Detect which cell encompasses the target text, then output its (X, Y) center coordinate. 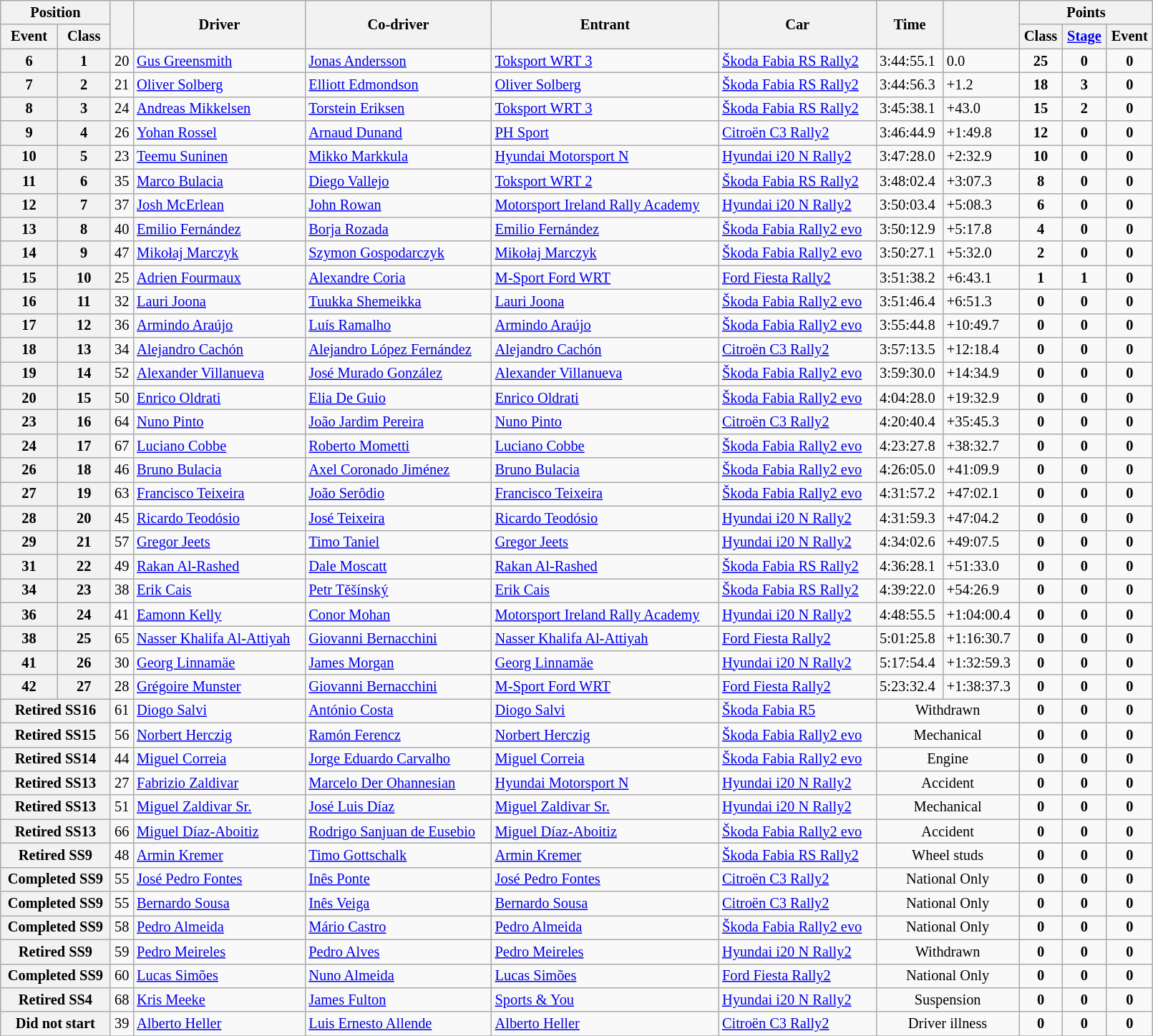
+1:16:30.7 (981, 638)
50 (122, 398)
Time (910, 24)
3:50:12.9 (910, 229)
58 (122, 927)
5:01:25.8 (910, 638)
Szymon Gospodarczyk (398, 253)
64 (122, 421)
Alejandro López Fernández (398, 350)
3:51:38.2 (910, 278)
+41:09.9 (981, 470)
42 (29, 687)
Elia De Guio (398, 398)
Axel Coronado Jiménez (398, 470)
60 (122, 976)
37 (122, 205)
+19:32.9 (981, 398)
4:48:55.5 (910, 615)
José Murado González (398, 373)
Mário Castro (398, 927)
+49:07.5 (981, 542)
39 (122, 1024)
+2:32.9 (981, 157)
+38:32.7 (981, 446)
52 (122, 373)
67 (122, 446)
Jonas Andersson (398, 61)
Borja Rozada (398, 229)
Retired SS16 (56, 710)
Pedro Alves (398, 952)
Retired SS14 (56, 759)
3:46:44.9 (910, 133)
+5:17.8 (981, 229)
59 (122, 952)
Arnaud Dunand (398, 133)
+12:18.4 (981, 350)
3:47:28.0 (910, 157)
Eamonn Kelly (219, 615)
+5:08.3 (981, 205)
Toksport WRT 2 (605, 181)
Position (56, 12)
+51:33.0 (981, 566)
49 (122, 566)
29 (29, 542)
Co-driver (398, 24)
James Morgan (398, 663)
Driver (219, 24)
+6:43.1 (981, 278)
46 (122, 470)
4:39:22.0 (910, 590)
4:36:28.1 (910, 566)
5:17:54.4 (910, 663)
John Rowan (398, 205)
35 (122, 181)
José Teixeira (398, 518)
3:51:46.4 (910, 301)
Timo Taniel (398, 542)
Josh McErlean (219, 205)
4:23:27.8 (910, 446)
63 (122, 494)
João Jardim Pereira (398, 421)
José Luis Díaz (398, 807)
48 (122, 855)
Tuukka Shemeikka (398, 301)
40 (122, 229)
Retired SS4 (56, 1000)
30 (122, 663)
Driver illness (948, 1024)
4:34:02.6 (910, 542)
31 (29, 566)
+6:51.3 (981, 301)
Did not start (56, 1024)
5 (84, 157)
+35:45.3 (981, 421)
Luis Ernesto Allende (398, 1024)
+10:49.7 (981, 326)
Dale Moscatt (398, 566)
Rodrigo Sanjuan de Eusebio (398, 831)
Timo Gottschalk (398, 855)
+3:07.3 (981, 181)
Adrien Fourmaux (219, 278)
Andreas Mikkelsen (219, 109)
45 (122, 518)
Marco Bulacia (219, 181)
Conor Mohan (398, 615)
James Fulton (398, 1000)
3:50:03.4 (910, 205)
Car (797, 24)
Stage (1084, 36)
+1.2 (981, 84)
Jorge Eduardo Carvalho (398, 759)
Alexandre Coria (398, 278)
4:20:40.4 (910, 421)
3:48:02.4 (910, 181)
65 (122, 638)
+1:49.8 (981, 133)
51 (122, 807)
Sports & You (605, 1000)
Engine (948, 759)
Škoda Fabia R5 (797, 710)
68 (122, 1000)
47 (122, 253)
Torstein Eriksen (398, 109)
Mikko Markkula (398, 157)
Grégoire Munster (219, 687)
4:31:59.3 (910, 518)
Roberto Mometti (398, 446)
+47:04.2 (981, 518)
+1:38:37.3 (981, 687)
4:04:28.0 (910, 398)
Diego Vallejo (398, 181)
22 (84, 566)
+5:32.0 (981, 253)
Kris Meeke (219, 1000)
Ramón Ferencz (398, 735)
3:44:56.3 (910, 84)
António Costa (398, 710)
32 (122, 301)
5:23:32.4 (910, 687)
Points (1086, 12)
PH Sport (605, 133)
Petr Těšínský (398, 590)
66 (122, 831)
Luís Ramalho (398, 326)
Marcelo Der Ohannesian (398, 783)
57 (122, 542)
44 (122, 759)
Yohan Rossel (219, 133)
56 (122, 735)
Inês Ponte (398, 879)
Wheel studs (948, 855)
+1:04:00.4 (981, 615)
3:55:44.8 (910, 326)
+14:34.9 (981, 373)
3:44:55.1 (910, 61)
Teemu Suninen (219, 157)
61 (122, 710)
3:57:13.5 (910, 350)
Suspension (948, 1000)
Nuno Almeida (398, 976)
4:26:05.0 (910, 470)
Inês Veiga (398, 904)
Entrant (605, 24)
3:59:30.0 (910, 373)
João Serôdio (398, 494)
Fabrizio Zaldivar (219, 783)
3:45:38.1 (910, 109)
0.0 (981, 61)
Retired SS15 (56, 735)
4:31:57.2 (910, 494)
Elliott Edmondson (398, 84)
3:50:27.1 (910, 253)
+54:26.9 (981, 590)
+47:02.1 (981, 494)
Gus Greensmith (219, 61)
+1:32:59.3 (981, 663)
+43.0 (981, 109)
